Extract the (X, Y) coordinate from the center of the cell holding the provided text.  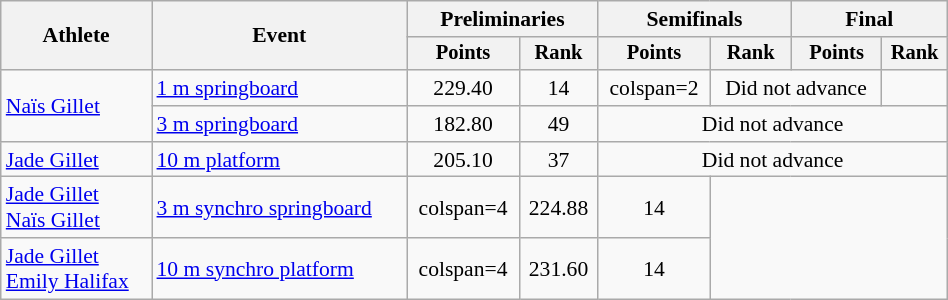
229.40 (463, 88)
49 (558, 124)
Jade Gillet (76, 160)
Final (869, 19)
Jade Gillet Emily Halifax (76, 268)
224.88 (558, 208)
Event (280, 36)
205.10 (463, 160)
3 m synchro springboard (280, 208)
182.80 (463, 124)
10 m synchro platform (280, 268)
10 m platform (280, 160)
Naïs Gillet (76, 106)
37 (558, 160)
1 m springboard (280, 88)
Preliminaries (502, 19)
3 m springboard (280, 124)
colspan=2 (654, 88)
231.60 (558, 268)
Semifinals (694, 19)
Jade Gillet Naïs Gillet (76, 208)
Athlete (76, 36)
